Determine the [x, y] coordinate at the center of the cell enclosing the given text.  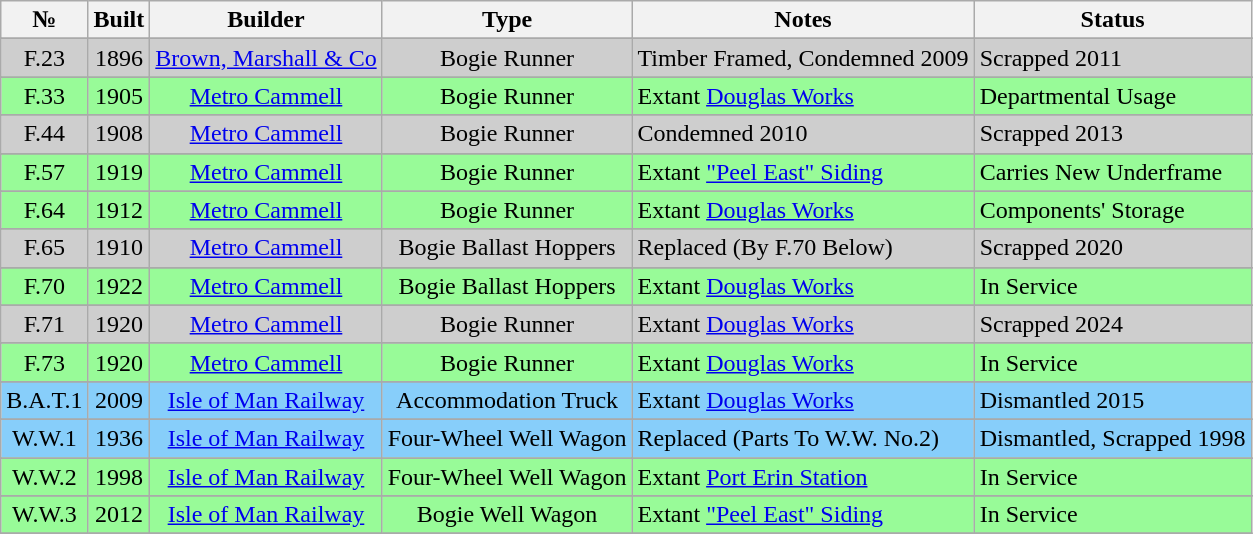
Carries New Underframe [1112, 172]
F.73 [44, 362]
Scrapped 2013 [1112, 134]
Notes [803, 20]
Departmental Usage [1112, 96]
1936 [119, 438]
Replaced (Parts To W.W. No.2) [803, 438]
Replaced (By F.70 Below) [803, 248]
F.71 [44, 324]
W.W.3 [44, 515]
Scrapped 2020 [1112, 248]
Dismantled 2015 [1112, 400]
Status [1112, 20]
Built [119, 20]
2012 [119, 515]
Type [507, 20]
F.57 [44, 172]
1905 [119, 96]
W.W.1 [44, 438]
F.64 [44, 210]
1896 [119, 58]
Builder [266, 20]
1912 [119, 210]
Bogie Well Wagon [507, 515]
Scrapped 2024 [1112, 324]
1919 [119, 172]
F.44 [44, 134]
F.33 [44, 96]
Accommodation Truck [507, 400]
F.70 [44, 286]
1908 [119, 134]
Extant Port Erin Station [803, 477]
B.A.T.1 [44, 400]
Components' Storage [1112, 210]
F.23 [44, 58]
1998 [119, 477]
1910 [119, 248]
1922 [119, 286]
2009 [119, 400]
Scrapped 2011 [1112, 58]
Condemned 2010 [803, 134]
№ [44, 20]
Dismantled, Scrapped 1998 [1112, 438]
F.65 [44, 248]
Brown, Marshall & Co [266, 58]
Timber Framed, Condemned 2009 [803, 58]
W.W.2 [44, 477]
